Pinpoint the cell where the given text exists, returning its (X, Y) midpoint coordinate. 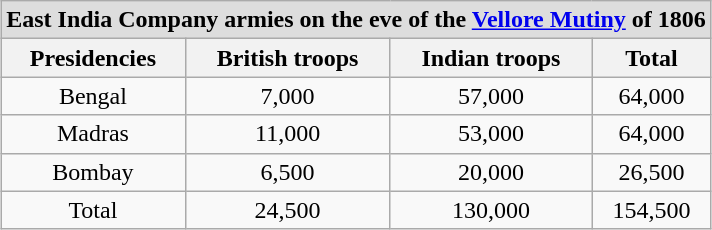
53,000 (491, 134)
Indian troops (491, 58)
Presidencies (93, 58)
130,000 (491, 210)
154,500 (652, 210)
7,000 (288, 96)
24,500 (288, 210)
Bengal (93, 96)
57,000 (491, 96)
East India Company armies on the eve of the Vellore Mutiny of 1806 (356, 20)
Bombay (93, 172)
11,000 (288, 134)
26,500 (652, 172)
Madras (93, 134)
20,000 (491, 172)
British troops (288, 58)
6,500 (288, 172)
